Find where the given text appears and provide that cell's center as (x, y) coordinate. 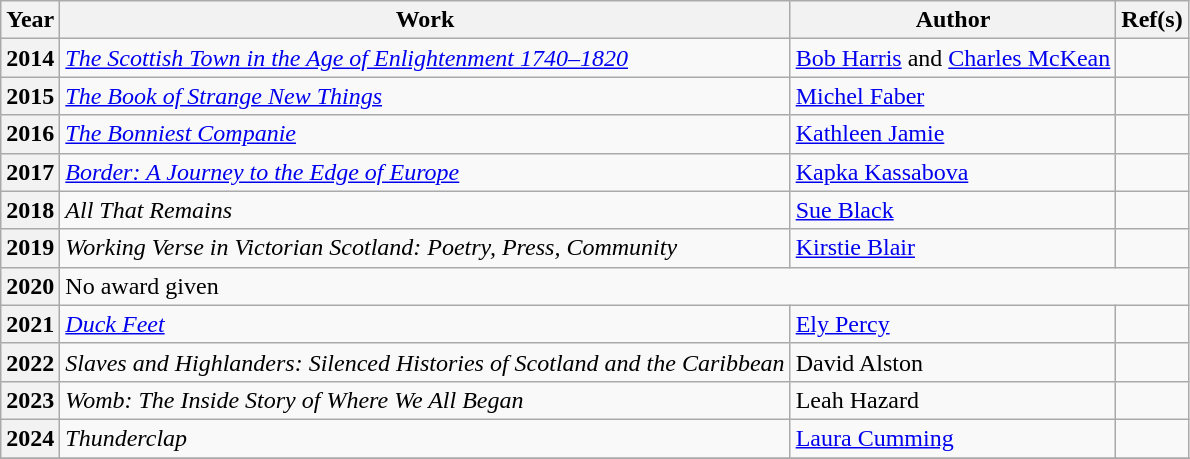
Kathleen Jamie (953, 134)
Kirstie Blair (953, 248)
All That Remains (425, 210)
Michel Faber (953, 96)
2022 (30, 362)
Ref(s) (1152, 20)
No award given (624, 286)
2017 (30, 172)
Border: A Journey to the Edge of Europe (425, 172)
2018 (30, 210)
Womb: The Inside Story of Where We All Began (425, 400)
Bob Harris and Charles McKean (953, 58)
Year (30, 20)
The Book of Strange New Things (425, 96)
2024 (30, 438)
Duck Feet (425, 324)
Sue Black (953, 210)
2019 (30, 248)
2015 (30, 96)
David Alston (953, 362)
Ely Percy (953, 324)
Author (953, 20)
Kapka Kassabova (953, 172)
2016 (30, 134)
Slaves and Highlanders: Silenced Histories of Scotland and the Caribbean (425, 362)
2023 (30, 400)
2021 (30, 324)
Working Verse in Victorian Scotland: Poetry, Press, Community (425, 248)
The Scottish Town in the Age of Enlightenment 1740–1820 (425, 58)
Work (425, 20)
Laura Cumming (953, 438)
2014 (30, 58)
Leah Hazard (953, 400)
2020 (30, 286)
The Bonniest Companie (425, 134)
Thunderclap (425, 438)
